Return (x, y) of the center of cell containing provided text 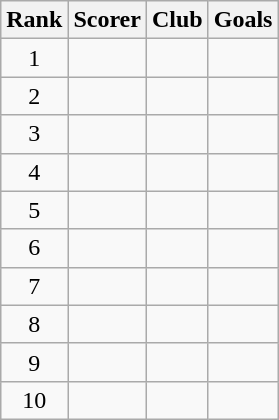
Club (177, 20)
4 (34, 172)
Scorer (108, 20)
8 (34, 324)
10 (34, 400)
2 (34, 96)
3 (34, 134)
6 (34, 248)
Goals (243, 20)
Rank (34, 20)
1 (34, 58)
5 (34, 210)
9 (34, 362)
7 (34, 286)
